Detect which cell encompasses the target text, then output its (X, Y) center coordinate. 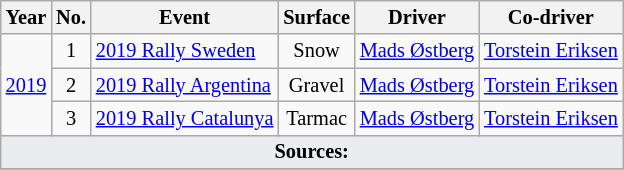
Sources: (312, 152)
1 (71, 51)
Surface (316, 17)
2019 Rally Argentina (185, 85)
Year (26, 17)
Tarmac (316, 118)
No. (71, 17)
3 (71, 118)
Gravel (316, 85)
Co-driver (551, 17)
2019 (26, 84)
2019 Rally Catalunya (185, 118)
2019 Rally Sweden (185, 51)
Driver (417, 17)
Snow (316, 51)
2 (71, 85)
Event (185, 17)
